Find where the given text appears and provide that cell's center as [X, Y] coordinate. 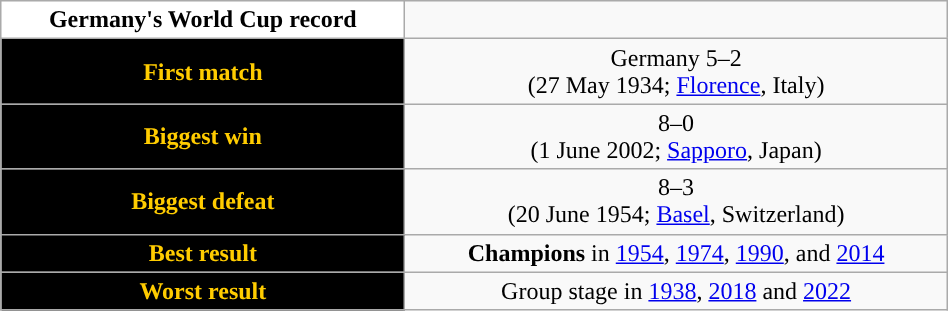
8–0 (1 June 2002; Sapporo, Japan) [676, 136]
Group stage in 1938, 2018 and 2022 [676, 291]
Germany's World Cup record [203, 20]
First match [203, 72]
Champions in 1954, 1974, 1990, and 2014 [676, 253]
Biggest win [203, 136]
Worst result [203, 291]
Biggest defeat [203, 202]
8–3 (20 June 1954; Basel, Switzerland) [676, 202]
Germany 5–2 (27 May 1934; Florence, Italy) [676, 72]
Best result [203, 253]
